Identify which cell holds the provided text, then report its (X, Y) central coordinate. 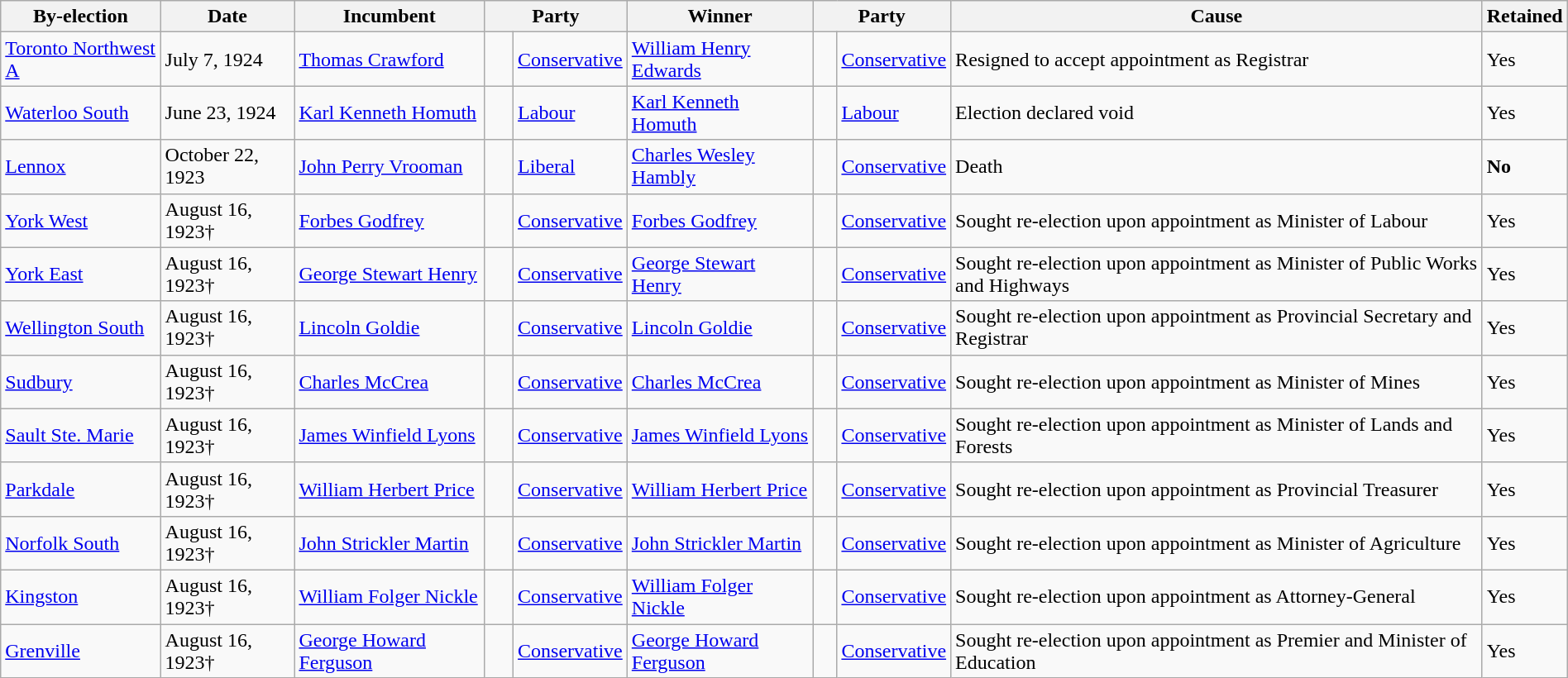
Kingston (81, 597)
Winner (719, 17)
June 23, 1924 (227, 112)
July 7, 1924 (227, 60)
Sought re-election upon appointment as Minister of Public Works and Highways (1217, 275)
Grenville (81, 650)
William Henry Edwards (719, 60)
Sought re-election upon appointment as Minister of Mines (1217, 382)
Cause (1217, 17)
Sault Ste. Marie (81, 435)
Date (227, 17)
October 22, 1923 (227, 167)
Parkdale (81, 489)
Death (1217, 167)
Toronto Northwest A (81, 60)
Waterloo South (81, 112)
John Perry Vrooman (390, 167)
Sought re-election upon appointment as Minister of Lands and Forests (1217, 435)
Sought re-election upon appointment as Attorney-General (1217, 597)
Sought re-election upon appointment as Minister of Labour (1217, 220)
Lennox (81, 167)
Sought re-election upon appointment as Minister of Agriculture (1217, 542)
Norfolk South (81, 542)
Sought re-election upon appointment as Premier and Minister of Education (1217, 650)
Wellington South (81, 327)
Thomas Crawford (390, 60)
Sudbury (81, 382)
By-election (81, 17)
York West (81, 220)
Incumbent (390, 17)
York East (81, 275)
Liberal (571, 167)
Sought re-election upon appointment as Provincial Treasurer (1217, 489)
Charles Wesley Hambly (719, 167)
Sought re-election upon appointment as Provincial Secretary and Registrar (1217, 327)
No (1525, 167)
Retained (1525, 17)
Election declared void (1217, 112)
Resigned to accept appointment as Registrar (1217, 60)
